Detect which cell encompasses the target text, then output its [x, y] center coordinate. 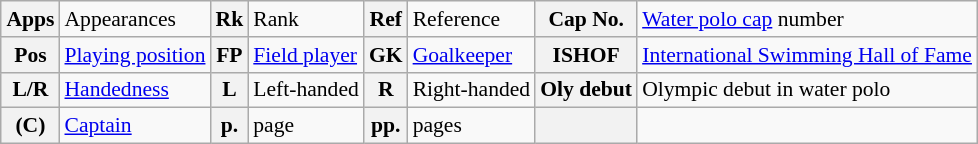
Apps [30, 19]
GK [386, 55]
ISHOF [586, 55]
FP [230, 55]
Rk [230, 19]
(C) [30, 126]
Captain [134, 126]
Cap No. [586, 19]
Goalkeeper [472, 55]
Playing position [134, 55]
Olympic debut in water polo [807, 90]
Pos [30, 55]
Water polo cap number [807, 19]
Rank [306, 19]
pp. [386, 126]
p. [230, 126]
Appearances [134, 19]
L/R [30, 90]
Field player [306, 55]
International Swimming Hall of Fame [807, 55]
Oly debut [586, 90]
Ref [386, 19]
Reference [472, 19]
pages [472, 126]
L [230, 90]
R [386, 90]
Left-handed [306, 90]
page [306, 126]
Right-handed [472, 90]
Handedness [134, 90]
